Find where the given text appears and provide that cell's center as (x, y) coordinate. 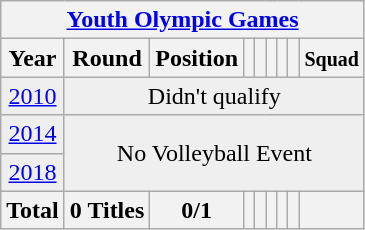
No Volleyball Event (214, 153)
Round (107, 58)
Total (33, 210)
Squad (332, 58)
0 Titles (107, 210)
Position (197, 58)
0/1 (197, 210)
Year (33, 58)
Youth Olympic Games (183, 20)
2018 (33, 172)
2010 (33, 96)
Didn't qualify (214, 96)
2014 (33, 134)
